Find where the given text appears and provide that cell's center as (X, Y) coordinate. 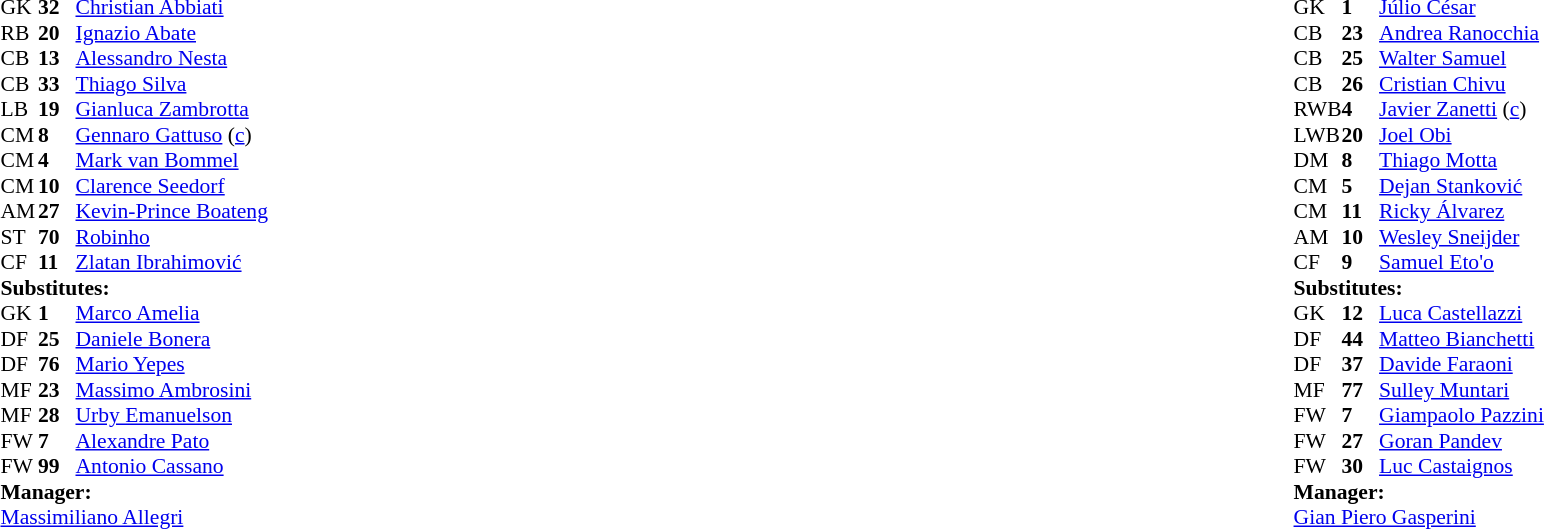
Cristian Chivu (1462, 84)
Robinho (172, 237)
Davide Faraoni (1462, 365)
37 (1361, 365)
Javier Zanetti (c) (1462, 109)
Gianluca Zambrotta (172, 109)
13 (57, 59)
26 (1361, 84)
28 (57, 415)
Thiago Silva (172, 84)
Joel Obi (1462, 135)
77 (1361, 390)
LB (19, 109)
Wesley Sneijder (1462, 237)
Mark van Bommel (172, 161)
RWB (1318, 109)
Antonio Cassano (172, 467)
Marco Amelia (172, 313)
Ricky Álvarez (1462, 211)
Daniele Bonera (172, 339)
19 (57, 109)
Sulley Muntari (1462, 390)
DM (1318, 161)
Thiago Motta (1462, 161)
Zlatan Ibrahimović (172, 263)
LWB (1318, 135)
5 (1361, 186)
1 (57, 313)
Gennaro Gattuso (c) (172, 135)
Andrea Ranocchia (1462, 33)
RB (19, 33)
76 (57, 365)
30 (1361, 467)
Samuel Eto'o (1462, 263)
Alessandro Nesta (172, 59)
12 (1361, 313)
33 (57, 84)
Walter Samuel (1462, 59)
Massimo Ambrosini (172, 390)
Giampaolo Pazzini (1462, 415)
Alexandre Pato (172, 441)
Ignazio Abate (172, 33)
Luc Castaignos (1462, 467)
Matteo Bianchetti (1462, 339)
99 (57, 467)
9 (1361, 263)
Kevin-Prince Boateng (172, 211)
Mario Yepes (172, 365)
ST (19, 237)
44 (1361, 339)
70 (57, 237)
Urby Emanuelson (172, 415)
Clarence Seedorf (172, 186)
Dejan Stanković (1462, 186)
Goran Pandev (1462, 441)
Luca Castellazzi (1462, 313)
